Search for the cell housing the specified text and yield its (X, Y) center coordinate. 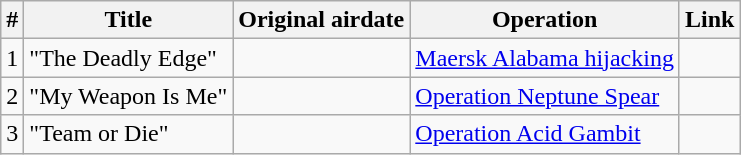
2 (12, 96)
# (12, 20)
Title (128, 20)
"The Deadly Edge" (128, 58)
"My Weapon Is Me" (128, 96)
Link (709, 20)
"Team or Die" (128, 134)
Operation Neptune Spear (545, 96)
Original airdate (322, 20)
Operation Acid Gambit (545, 134)
Maersk Alabama hijacking (545, 58)
1 (12, 58)
Operation (545, 20)
3 (12, 134)
